Detect which cell encompasses the target text, then output its [X, Y] center coordinate. 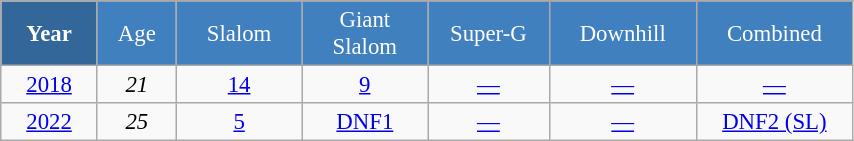
9 [365, 85]
2022 [50, 122]
DNF1 [365, 122]
Combined [774, 34]
14 [239, 85]
Downhill [622, 34]
21 [136, 85]
Year [50, 34]
DNF2 (SL) [774, 122]
5 [239, 122]
GiantSlalom [365, 34]
Slalom [239, 34]
25 [136, 122]
2018 [50, 85]
Super-G [488, 34]
Age [136, 34]
